Provide the (X, Y) coordinate of the cell's center where the given text is located.  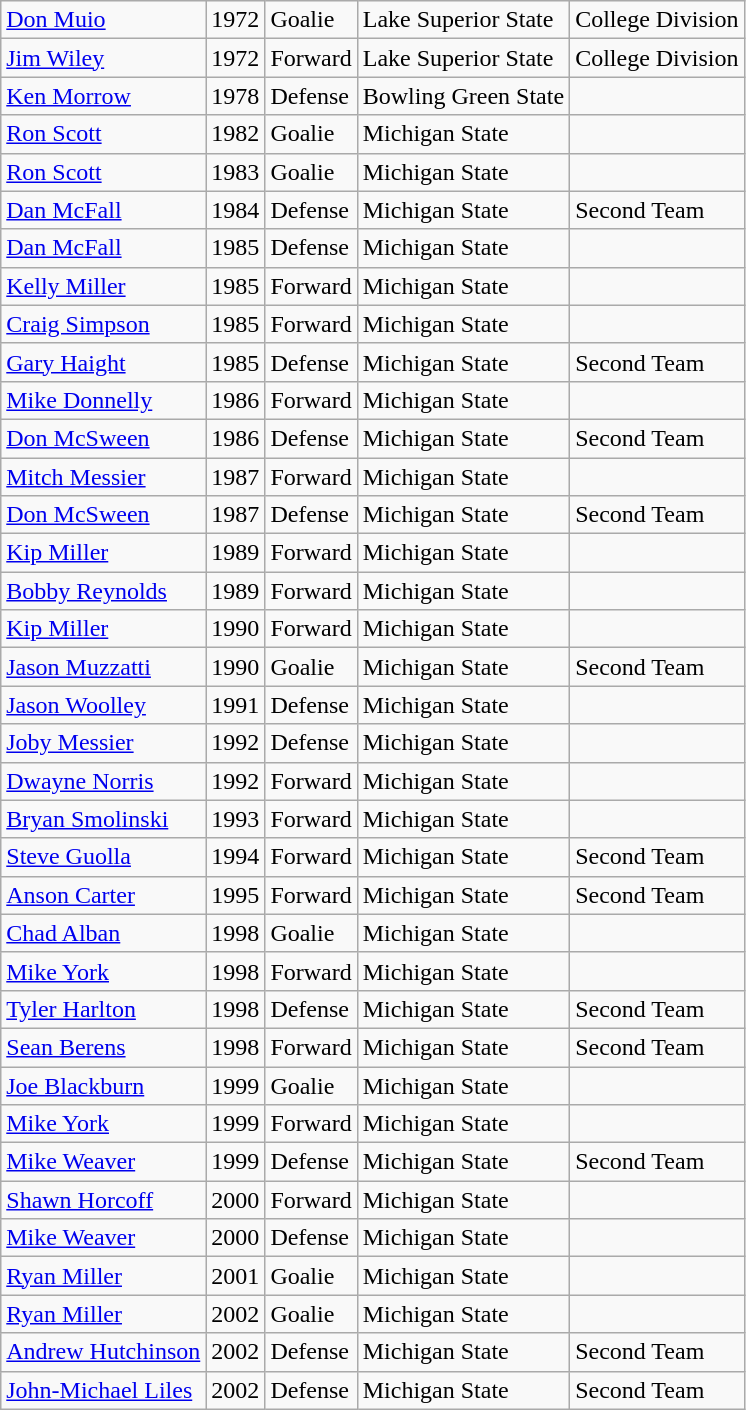
Joe Blackburn (104, 1085)
Andrew Hutchinson (104, 1352)
Jason Muzzatti (104, 667)
Don Muio (104, 20)
Joby Messier (104, 743)
Gary Haight (104, 362)
2001 (236, 1276)
1978 (236, 96)
Sean Berens (104, 1047)
Mitch Messier (104, 477)
1983 (236, 172)
1984 (236, 210)
1994 (236, 857)
Dwayne Norris (104, 781)
Ken Morrow (104, 96)
1993 (236, 819)
Steve Guolla (104, 857)
1982 (236, 134)
Jason Woolley (104, 705)
Anson Carter (104, 895)
Jim Wiley (104, 58)
Kelly Miller (104, 286)
1991 (236, 705)
1995 (236, 895)
Bryan Smolinski (104, 819)
Bobby Reynolds (104, 591)
Tyler Harlton (104, 1009)
Shawn Horcoff (104, 1200)
Mike Donnelly (104, 400)
John-Michael Liles (104, 1390)
Chad Alban (104, 933)
Craig Simpson (104, 324)
Bowling Green State (463, 96)
